Determine the (x, y) coordinate at the center of the cell enclosing the given text.  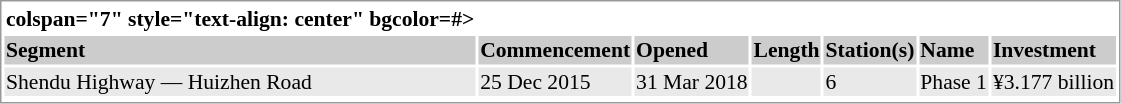
colspan="7" style="text-align: center" bgcolor=#> (240, 18)
Shendu Highway — Huizhen Road (240, 82)
6 (870, 82)
Commencement (556, 50)
Phase 1 (954, 82)
Investment (1053, 50)
Name (954, 50)
31 Mar 2018 (692, 82)
25 Dec 2015 (556, 82)
Length (786, 50)
Segment (240, 50)
Station(s) (870, 50)
¥3.177 billion (1053, 82)
Opened (692, 50)
